Extract the (X, Y) coordinate from the center of the cell holding the provided text.  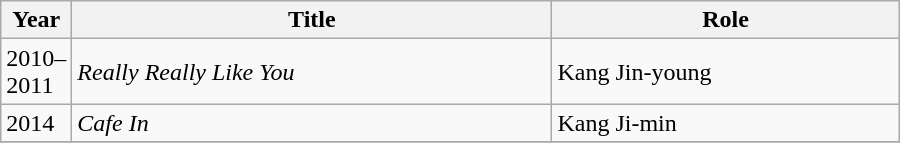
Kang Jin-young (726, 72)
Year (36, 20)
Role (726, 20)
Kang Ji-min (726, 123)
Cafe In (312, 123)
2010–2011 (36, 72)
Title (312, 20)
2014 (36, 123)
Really Really Like You (312, 72)
